Identify which cell holds the provided text, then report its (x, y) central coordinate. 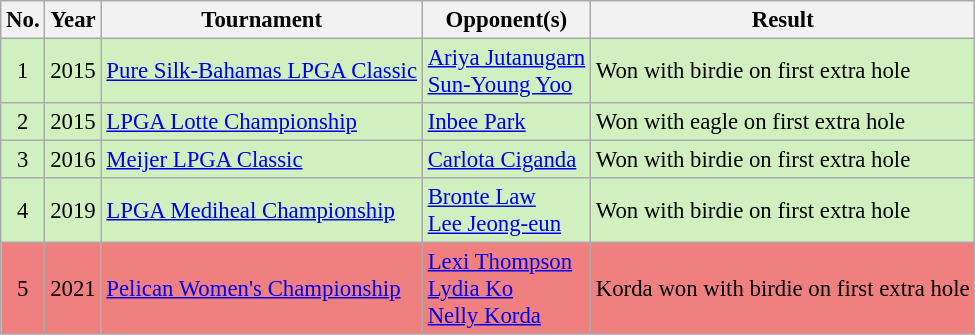
Pelican Women's Championship (262, 289)
4 (23, 210)
2021 (73, 289)
2 (23, 122)
Result (782, 20)
No. (23, 20)
Inbee Park (506, 122)
2016 (73, 160)
Won with eagle on first extra hole (782, 122)
Year (73, 20)
1 (23, 72)
LPGA Lotte Championship (262, 122)
Meijer LPGA Classic (262, 160)
5 (23, 289)
Korda won with birdie on first extra hole (782, 289)
Pure Silk-Bahamas LPGA Classic (262, 72)
Ariya Jutanugarn Sun-Young Yoo (506, 72)
Bronte Law Lee Jeong-eun (506, 210)
3 (23, 160)
Carlota Ciganda (506, 160)
LPGA Mediheal Championship (262, 210)
2019 (73, 210)
Tournament (262, 20)
Lexi Thompson Lydia Ko Nelly Korda (506, 289)
Opponent(s) (506, 20)
